Pinpoint the cell where the given text exists, returning its (X, Y) midpoint coordinate. 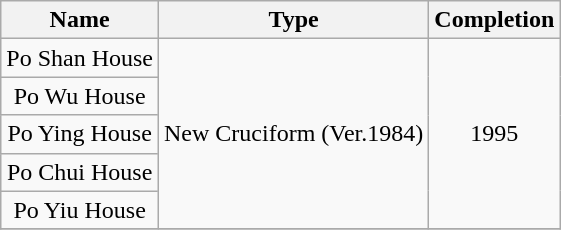
Type (293, 20)
1995 (494, 134)
Po Yiu House (80, 210)
Completion (494, 20)
New Cruciform (Ver.1984) (293, 134)
Name (80, 20)
Po Wu House (80, 96)
Po Shan House (80, 58)
Po Chui House (80, 172)
Po Ying House (80, 134)
